Determine the [x, y] coordinate at the center of the cell enclosing the given text.  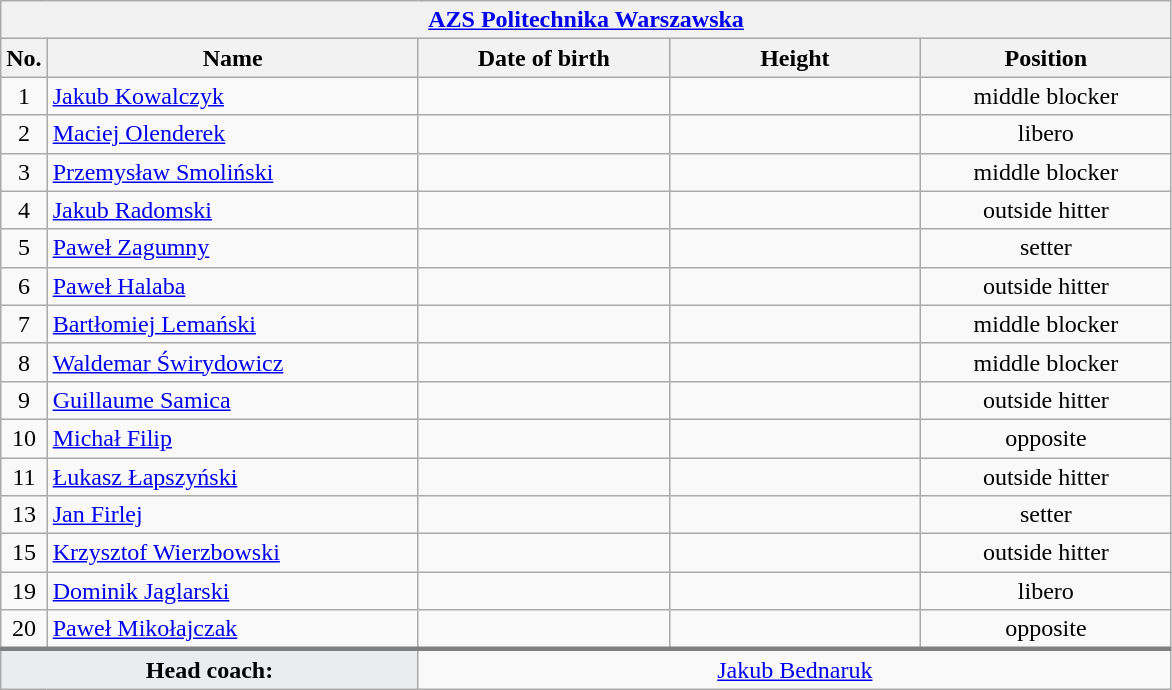
Position [1046, 58]
AZS Politechnika Warszawska [586, 20]
9 [24, 400]
11 [24, 477]
13 [24, 515]
2 [24, 134]
Name [232, 58]
Dominik Jaglarski [232, 591]
Jakub Radomski [232, 210]
Paweł Mikołajczak [232, 630]
Height [794, 58]
Head coach: [210, 669]
1 [24, 96]
Przemysław Smoliński [232, 172]
No. [24, 58]
Waldemar Świrydowicz [232, 362]
15 [24, 553]
Michał Filip [232, 438]
3 [24, 172]
Jakub Bednaruk [794, 669]
6 [24, 286]
Jan Firlej [232, 515]
10 [24, 438]
5 [24, 248]
Krzysztof Wierzbowski [232, 553]
Maciej Olenderek [232, 134]
Jakub Kowalczyk [232, 96]
Paweł Zagumny [232, 248]
Bartłomiej Lemański [232, 324]
Date of birth [544, 58]
20 [24, 630]
Guillaume Samica [232, 400]
4 [24, 210]
7 [24, 324]
Łukasz Łapszyński [232, 477]
19 [24, 591]
8 [24, 362]
Paweł Halaba [232, 286]
